Return the (x, y) coordinate for the center point of the cell that contains the specified text.  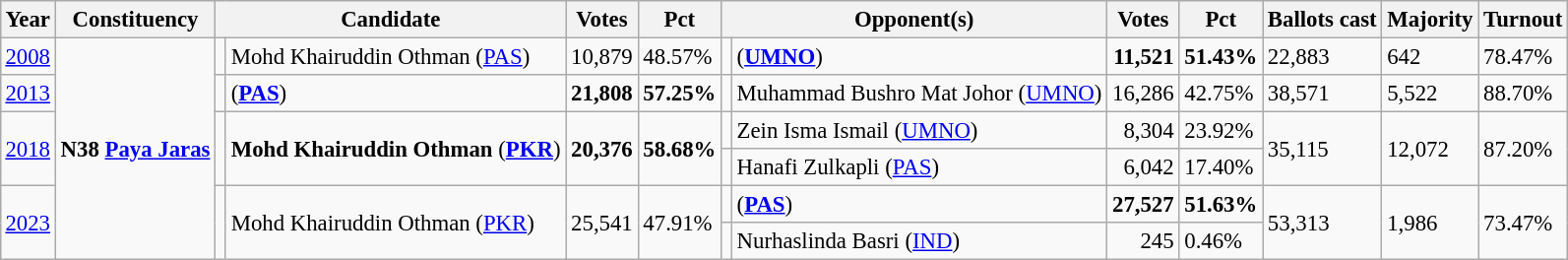
10,879 (602, 56)
25,541 (602, 223)
Candidate (391, 20)
Turnout (1524, 20)
Zein Isma Ismail (UMNO) (919, 131)
27,527 (1144, 205)
53,313 (1323, 223)
6,042 (1144, 167)
47.91% (679, 223)
Hanafi Zulkapli (PAS) (919, 167)
N38 Paya Jaras (135, 149)
Ballots cast (1323, 20)
12,072 (1430, 150)
35,115 (1323, 150)
11,521 (1144, 56)
78.47% (1524, 56)
16,286 (1144, 94)
1,986 (1430, 223)
38,571 (1323, 94)
Constituency (135, 20)
8,304 (1144, 131)
Year (28, 20)
Muhammad Bushro Mat Johor (UMNO) (919, 94)
57.25% (679, 94)
21,808 (602, 94)
2018 (28, 150)
23.92% (1221, 131)
42.75% (1221, 94)
51.63% (1221, 205)
87.20% (1524, 150)
Mohd Khairuddin Othman (PAS) (396, 56)
2013 (28, 94)
Nurhaslinda Basri (IND) (919, 241)
17.40% (1221, 167)
245 (1144, 241)
20,376 (602, 150)
(UMNO) (919, 56)
58.68% (679, 150)
2008 (28, 56)
642 (1430, 56)
5,522 (1430, 94)
48.57% (679, 56)
73.47% (1524, 223)
51.43% (1221, 56)
22,883 (1323, 56)
0.46% (1221, 241)
Majority (1430, 20)
Opponent(s) (914, 20)
2023 (28, 223)
88.70% (1524, 94)
